Find where the given text appears and provide that cell's center as [X, Y] coordinate. 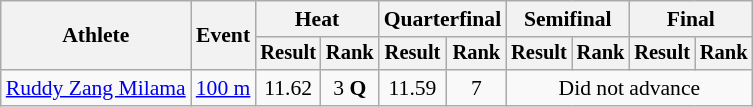
Ruddy Zang Milama [96, 88]
11.59 [413, 88]
Did not advance [629, 88]
3 Q [350, 88]
Event [224, 36]
11.62 [288, 88]
100 m [224, 88]
Athlete [96, 36]
Heat [316, 19]
Quarterfinal [443, 19]
7 [476, 88]
Final [690, 19]
Semifinal [568, 19]
